For the text-containing cell, return its midpoint in (x, y) coordinate format. 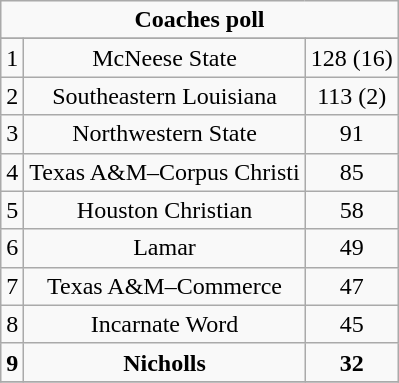
7 (12, 286)
Southeastern Louisiana (164, 96)
32 (352, 362)
91 (352, 134)
113 (2) (352, 96)
4 (12, 172)
3 (12, 134)
Northwestern State (164, 134)
Texas A&M–Commerce (164, 286)
Coaches poll (200, 20)
Houston Christian (164, 210)
Incarnate Word (164, 324)
128 (16) (352, 58)
2 (12, 96)
58 (352, 210)
6 (12, 248)
1 (12, 58)
45 (352, 324)
McNeese State (164, 58)
Texas A&M–Corpus Christi (164, 172)
8 (12, 324)
Lamar (164, 248)
9 (12, 362)
49 (352, 248)
Nicholls (164, 362)
85 (352, 172)
5 (12, 210)
47 (352, 286)
